Output the (X, Y) coordinate of the center of the cell containing the given text.  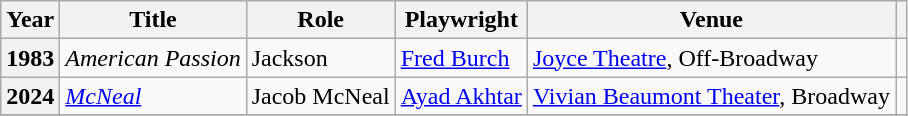
2024 (30, 96)
Fred Burch (461, 58)
Year (30, 20)
Jacob McNeal (320, 96)
Ayad Akhtar (461, 96)
Playwright (461, 20)
Vivian Beaumont Theater, Broadway (711, 96)
McNeal (153, 96)
1983 (30, 58)
Jackson (320, 58)
Role (320, 20)
American Passion (153, 58)
Title (153, 20)
Venue (711, 20)
Joyce Theatre, Off-Broadway (711, 58)
